Provide the (X, Y) coordinate of the cell's center where the given text is located.  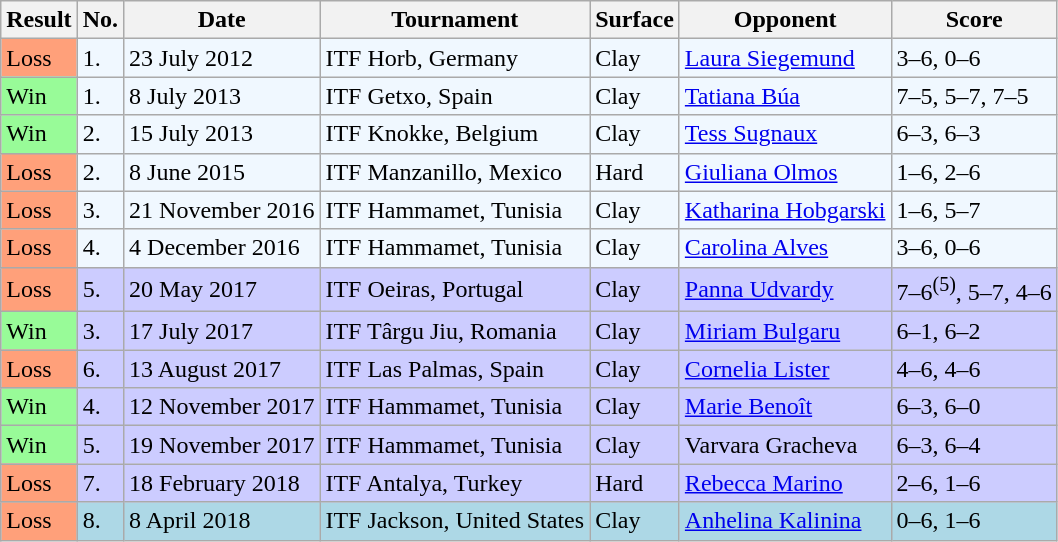
Varvara Gracheva (785, 445)
6–3, 6–0 (974, 407)
Carolina Alves (785, 248)
Panna Udvardy (785, 290)
2–6, 1–6 (974, 483)
17 July 2017 (222, 331)
20 May 2017 (222, 290)
15 July 2013 (222, 134)
18 February 2018 (222, 483)
Cornelia Lister (785, 369)
8. (100, 521)
Giuliana Olmos (785, 172)
6–3, 6–4 (974, 445)
6. (100, 369)
19 November 2017 (222, 445)
6–3, 6–3 (974, 134)
Marie Benoît (785, 407)
Katharina Hobgarski (785, 210)
1–6, 2–6 (974, 172)
4 December 2016 (222, 248)
23 July 2012 (222, 58)
ITF Târgu Jiu, Romania (455, 331)
Tournament (455, 20)
ITF Getxo, Spain (455, 96)
Surface (635, 20)
Miriam Bulgaru (785, 331)
Date (222, 20)
Anhelina Kalinina (785, 521)
ITF Manzanillo, Mexico (455, 172)
7–5, 5–7, 7–5 (974, 96)
8 July 2013 (222, 96)
ITF Jackson, United States (455, 521)
Result (39, 20)
ITF Antalya, Turkey (455, 483)
6–1, 6–2 (974, 331)
13 August 2017 (222, 369)
Rebecca Marino (785, 483)
Laura Siegemund (785, 58)
4–6, 4–6 (974, 369)
7. (100, 483)
Opponent (785, 20)
1–6, 5–7 (974, 210)
0–6, 1–6 (974, 521)
7–6(5), 5–7, 4–6 (974, 290)
8 April 2018 (222, 521)
Tatiana Búa (785, 96)
21 November 2016 (222, 210)
12 November 2017 (222, 407)
Score (974, 20)
ITF Horb, Germany (455, 58)
No. (100, 20)
8 June 2015 (222, 172)
ITF Oeiras, Portugal (455, 290)
Tess Sugnaux (785, 134)
ITF Las Palmas, Spain (455, 369)
ITF Knokke, Belgium (455, 134)
